Identify which cell holds the provided text, then report its [x, y] central coordinate. 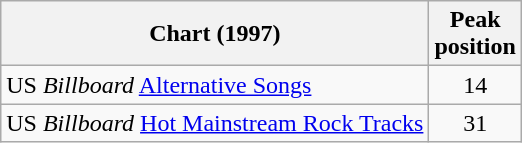
Chart (1997) [215, 34]
US Billboard Alternative Songs [215, 85]
US Billboard Hot Mainstream Rock Tracks [215, 123]
14 [475, 85]
31 [475, 123]
Peakposition [475, 34]
